Return the (x, y) coordinate for the center point of the cell that contains the specified text.  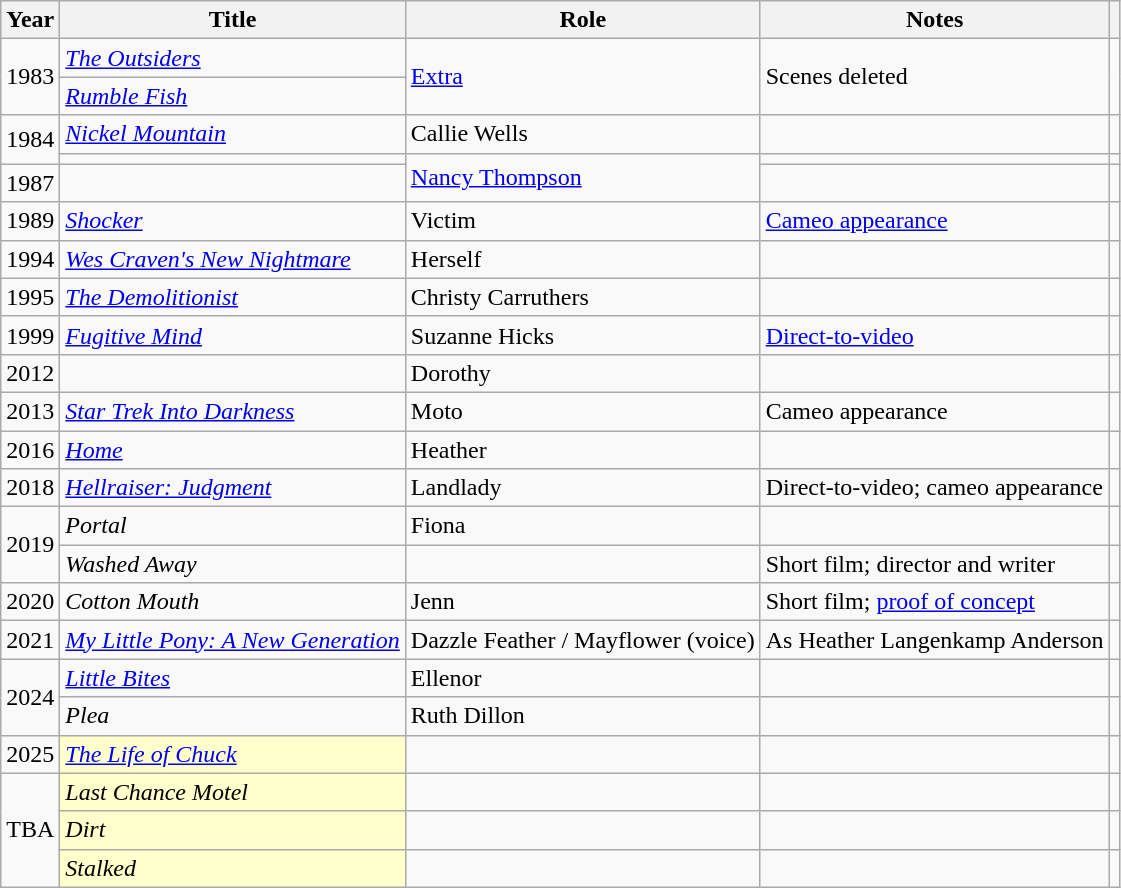
Moto (582, 411)
Jenn (582, 602)
Nickel Mountain (232, 134)
Rumble Fish (232, 96)
Nancy Thompson (582, 178)
Extra (582, 77)
Title (232, 20)
1989 (30, 221)
Plea (232, 716)
Year (30, 20)
Direct-to-video; cameo appearance (934, 488)
Dorothy (582, 373)
My Little Pony: A New Generation (232, 640)
2025 (30, 754)
TBA (30, 830)
Wes Craven's New Nightmare (232, 259)
Star Trek Into Darkness (232, 411)
Ellenor (582, 678)
Portal (232, 526)
2012 (30, 373)
Suzanne Hicks (582, 335)
Little Bites (232, 678)
Short film; proof of concept (934, 602)
Scenes deleted (934, 77)
1994 (30, 259)
Role (582, 20)
Stalked (232, 868)
Direct-to-video (934, 335)
Home (232, 449)
Notes (934, 20)
Victim (582, 221)
The Demolitionist (232, 297)
2013 (30, 411)
Hellraiser: Judgment (232, 488)
The Outsiders (232, 58)
1999 (30, 335)
Shocker (232, 221)
2016 (30, 449)
Dazzle Feather / Mayflower (voice) (582, 640)
1987 (30, 183)
2024 (30, 697)
2018 (30, 488)
1995 (30, 297)
Ruth Dillon (582, 716)
Landlady (582, 488)
As Heather Langenkamp Anderson (934, 640)
Fugitive Mind (232, 335)
2020 (30, 602)
Christy Carruthers (582, 297)
1984 (30, 140)
Dirt (232, 830)
2019 (30, 545)
Herself (582, 259)
Last Chance Motel (232, 792)
Fiona (582, 526)
Cotton Mouth (232, 602)
1983 (30, 77)
Washed Away (232, 564)
Short film; director and writer (934, 564)
The Life of Chuck (232, 754)
Heather (582, 449)
Callie Wells (582, 134)
2021 (30, 640)
